Return [X, Y] of the center of cell containing provided text 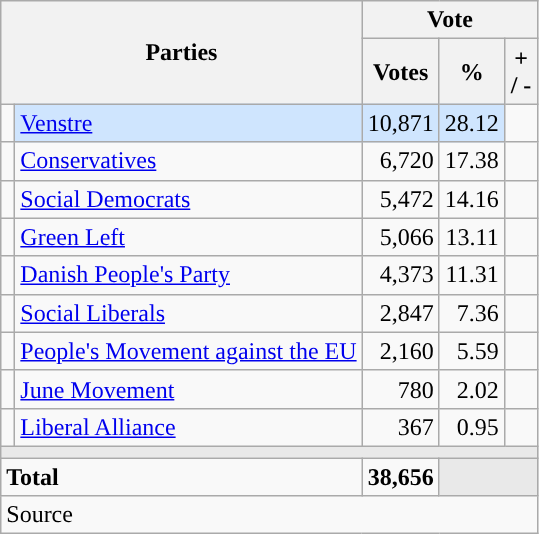
Source [270, 515]
% [472, 72]
Venstre [188, 123]
0.95 [472, 427]
6,720 [400, 161]
Liberal Alliance [188, 427]
Danish People's Party [188, 275]
14.16 [472, 199]
5.59 [472, 351]
June Movement [188, 389]
28.12 [472, 123]
2.02 [472, 389]
38,656 [400, 477]
Conservatives [188, 161]
Green Left [188, 237]
+ / - [521, 72]
Parties [182, 52]
Vote [450, 20]
17.38 [472, 161]
367 [400, 427]
7.36 [472, 313]
2,160 [400, 351]
5,066 [400, 237]
4,373 [400, 275]
People's Movement against the EU [188, 351]
Total [182, 477]
5,472 [400, 199]
Social Liberals [188, 313]
Social Democrats [188, 199]
780 [400, 389]
10,871 [400, 123]
2,847 [400, 313]
Votes [400, 72]
11.31 [472, 275]
13.11 [472, 237]
